Pinpoint the cell where the given text exists, returning its (X, Y) midpoint coordinate. 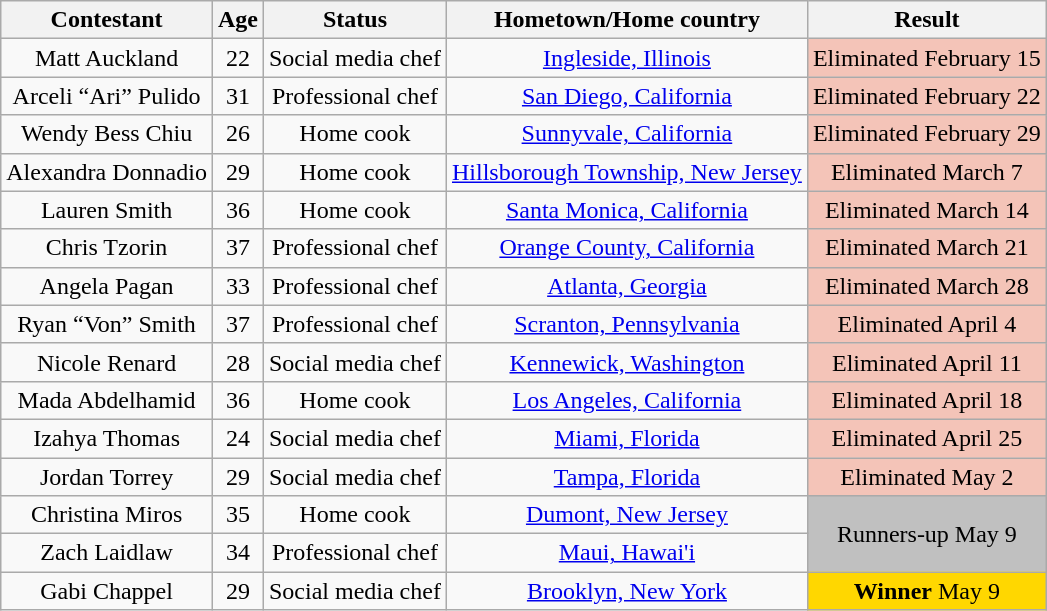
Angela Pagan (107, 286)
Arceli “Ari” Pulido (107, 96)
Sunnyvale, California (626, 134)
Eliminated March 7 (926, 172)
Eliminated May 2 (926, 477)
Wendy Bess Chiu (107, 134)
Miami, Florida (626, 438)
Mada Abdelhamid (107, 400)
Eliminated March 21 (926, 248)
Tampa, Florida (626, 477)
Atlanta, Georgia (626, 286)
24 (238, 438)
Status (354, 20)
Orange County, California (626, 248)
Christina Miros (107, 515)
Zach Laidlaw (107, 553)
Los Angeles, California (626, 400)
33 (238, 286)
Maui, Hawai'i (626, 553)
Eliminated February 22 (926, 96)
Eliminated February 15 (926, 58)
Eliminated April 18 (926, 400)
Runners-up May 9 (926, 534)
Eliminated February 29 (926, 134)
Winner May 9 (926, 591)
Santa Monica, California (626, 210)
Lauren Smith (107, 210)
Ryan “Von” Smith (107, 324)
Eliminated April 25 (926, 438)
San Diego, California (626, 96)
Result (926, 20)
Jordan Torrey (107, 477)
Scranton, Pennsylvania (626, 324)
Eliminated April 11 (926, 362)
Eliminated March 14 (926, 210)
Izahya Thomas (107, 438)
34 (238, 553)
26 (238, 134)
Nicole Renard (107, 362)
Hillsborough Township, New Jersey (626, 172)
Age (238, 20)
Gabi Chappel (107, 591)
Ingleside, Illinois (626, 58)
35 (238, 515)
Eliminated March 28 (926, 286)
Brooklyn, New York (626, 591)
Alexandra Donnadio (107, 172)
Kennewick, Washington (626, 362)
Eliminated April 4 (926, 324)
Dumont, New Jersey (626, 515)
Contestant (107, 20)
31 (238, 96)
Matt Auckland (107, 58)
Hometown/Home country (626, 20)
Chris Tzorin (107, 248)
28 (238, 362)
22 (238, 58)
